Provide the [x, y] coordinate of the cell's center where the given text is located.  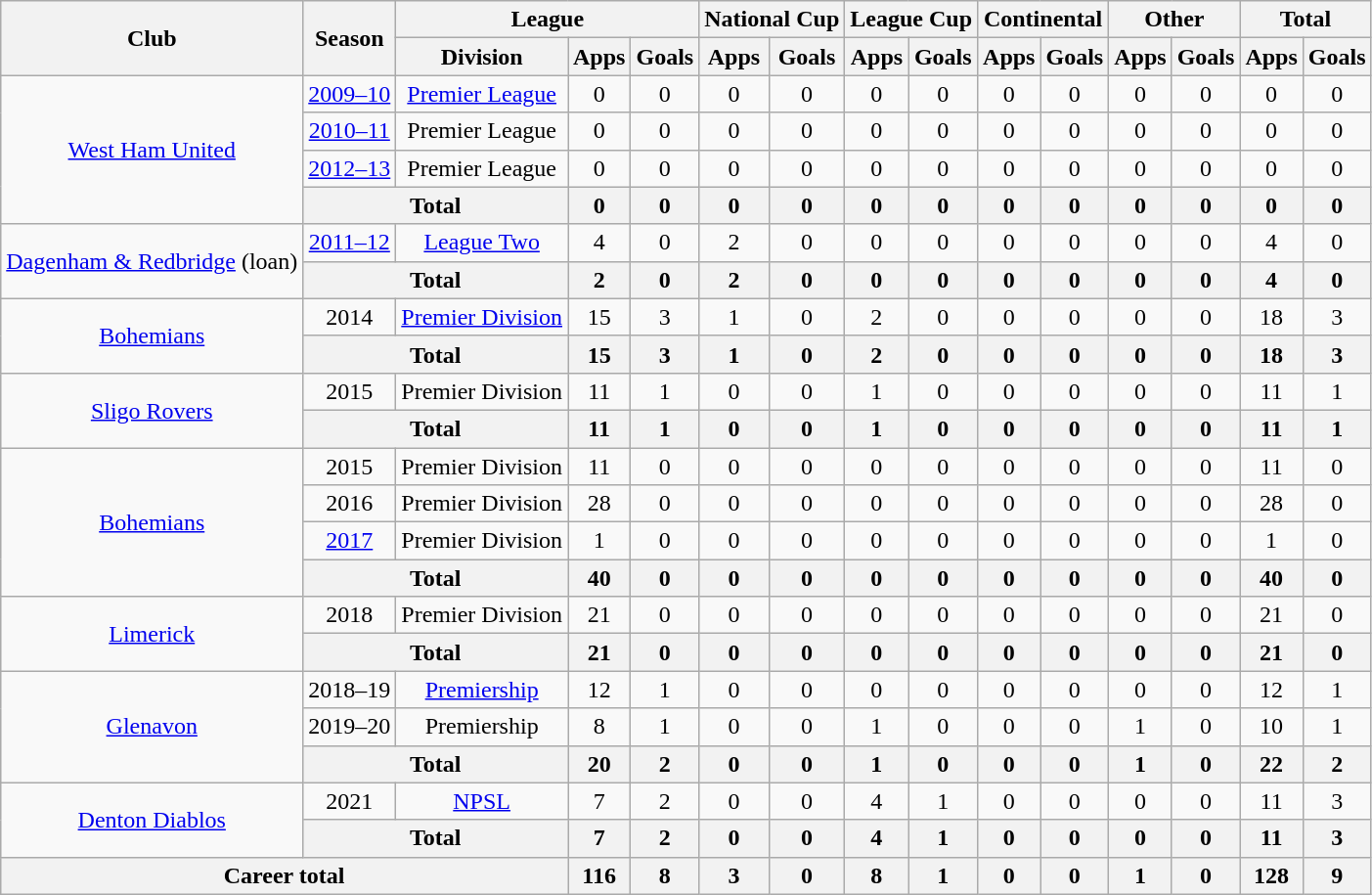
9 [1337, 875]
2017 [350, 541]
Dagenham & Redbridge (loan) [153, 261]
Division [482, 57]
2021 [350, 801]
2018–19 [350, 690]
2010–11 [350, 131]
22 [1271, 764]
2019–20 [350, 727]
10 [1271, 727]
Denton Diablos [153, 820]
Limerick [153, 634]
128 [1271, 875]
Sligo Rovers [153, 410]
West Ham United [153, 150]
National Cup [773, 20]
2016 [350, 504]
2012–13 [350, 168]
NPSL [482, 801]
Club [153, 38]
2011–12 [350, 243]
2009–10 [350, 94]
League [548, 20]
2014 [350, 317]
Continental [1043, 20]
Other [1174, 20]
2018 [350, 615]
League Cup [911, 20]
Career total [285, 875]
League Two [482, 243]
Season [350, 38]
116 [598, 875]
Glenavon [153, 727]
20 [598, 764]
